Extract the (X, Y) coordinate from the center of the cell holding the provided text.  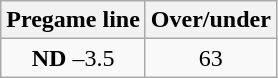
Pregame line (74, 20)
Over/under (210, 20)
63 (210, 58)
ND –3.5 (74, 58)
